Output the (x, y) coordinate of the center of the cell containing the given text.  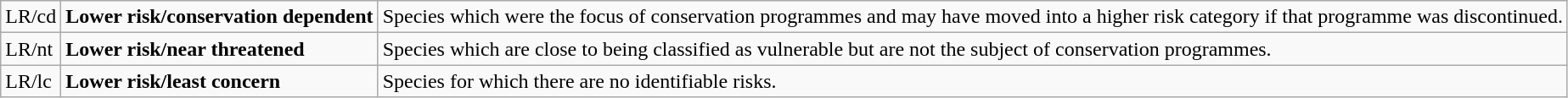
Lower risk/least concern (219, 81)
Species for which there are no identifiable risks. (973, 81)
Lower risk/near threatened (219, 49)
LR/cd (31, 17)
Species which were the focus of conservation programmes and may have moved into a higher risk category if that programme was discontinued. (973, 17)
LR/nt (31, 49)
LR/lc (31, 81)
Lower risk/conservation dependent (219, 17)
Species which are close to being classified as vulnerable but are not the subject of conservation programmes. (973, 49)
